Find where the given text appears and provide that cell's center as (X, Y) coordinate. 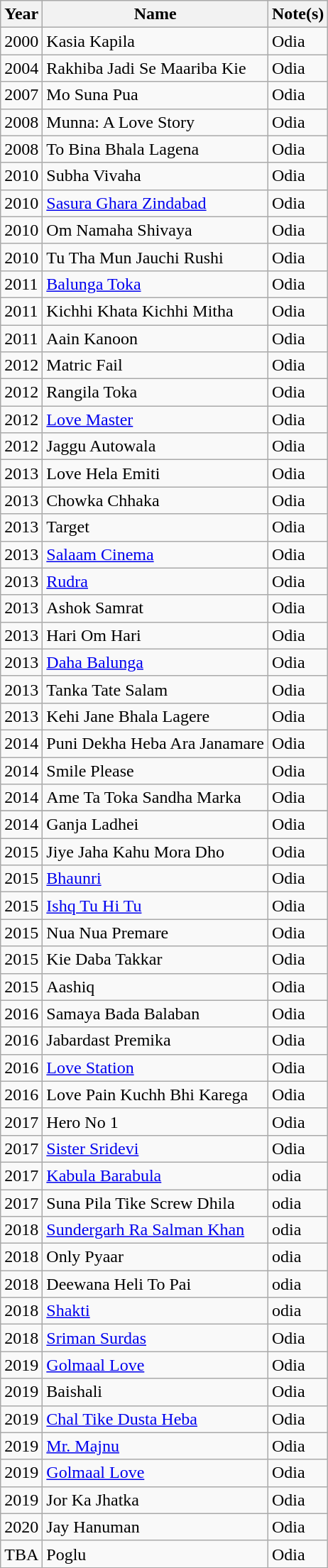
Bhaunri (155, 879)
Love Master (155, 420)
Suna Pila Tike Screw Dhila (155, 1203)
2007 (21, 95)
Sasura Ghara Zindabad (155, 203)
Kie Daba Takkar (155, 960)
Jay Hanuman (155, 1527)
Rangila Toka (155, 393)
Baishali (155, 1392)
Balunga Toka (155, 284)
Aain Kanoon (155, 339)
Jaggu Autowala (155, 446)
Jor Ka Jhatka (155, 1500)
Mo Suna Pua (155, 95)
Year (21, 14)
Kasia Kapila (155, 41)
Chal Tike Dusta Heba (155, 1419)
Nua Nua Premare (155, 933)
Samaya Bada Balaban (155, 1014)
Love Pain Kuchh Bhi Karega (155, 1095)
Target (155, 527)
Name (155, 14)
To Bina Bhala Lagena (155, 149)
2000 (21, 41)
Hari Om Hari (155, 635)
Shakti (155, 1311)
Deewana Heli To Pai (155, 1284)
Matric Fail (155, 366)
Chowka Chhaka (155, 500)
Love Hela Emiti (155, 473)
2020 (21, 1527)
Kehi Jane Bhala Lagere (155, 716)
Ashok Samrat (155, 608)
Ishq Tu Hi Tu (155, 906)
Mr. Majnu (155, 1446)
TBA (21, 1554)
Aashiq (155, 987)
Poglu (155, 1554)
Munna: A Love Story (155, 122)
Daha Balunga (155, 662)
Love Station (155, 1068)
Jabardast Premika (155, 1041)
Ame Ta Toka Sandha Marka (155, 798)
Tanka Tate Salam (155, 689)
2004 (21, 68)
Rudra (155, 581)
Tu Tha Mun Jauchi Rushi (155, 257)
Om Namaha Shivaya (155, 230)
Note(s) (297, 14)
Jiye Jaha Kahu Mora Dho (155, 852)
Ganja Ladhei (155, 825)
Sriman Surdas (155, 1338)
Subha Vivaha (155, 176)
Salaam Cinema (155, 554)
Hero No 1 (155, 1122)
Rakhiba Jadi Se Maariba Kie (155, 68)
Sundergarh Ra Salman Khan (155, 1230)
Kabula Barabula (155, 1175)
Only Pyaar (155, 1257)
Smile Please (155, 770)
Sister Sridevi (155, 1148)
Puni Dekha Heba Ara Janamare (155, 743)
Kichhi Khata Kichhi Mitha (155, 311)
